Find where the given text appears and provide that cell's center as [X, Y] coordinate. 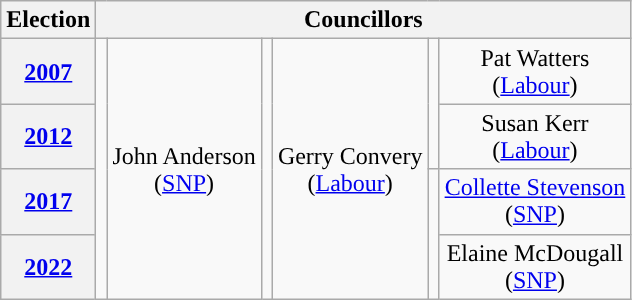
2012 [48, 136]
Susan Kerr(Labour) [535, 136]
2017 [48, 202]
Elaine McDougall(SNP) [535, 266]
Councillors [364, 20]
Election [48, 20]
Gerry Convery(Labour) [350, 169]
John Anderson(SNP) [184, 169]
2022 [48, 266]
Collette Stevenson(SNP) [535, 202]
2007 [48, 72]
Pat Watters(Labour) [535, 72]
